Capture the cell that displays the provided text and extract its (x, y) central coordinate. 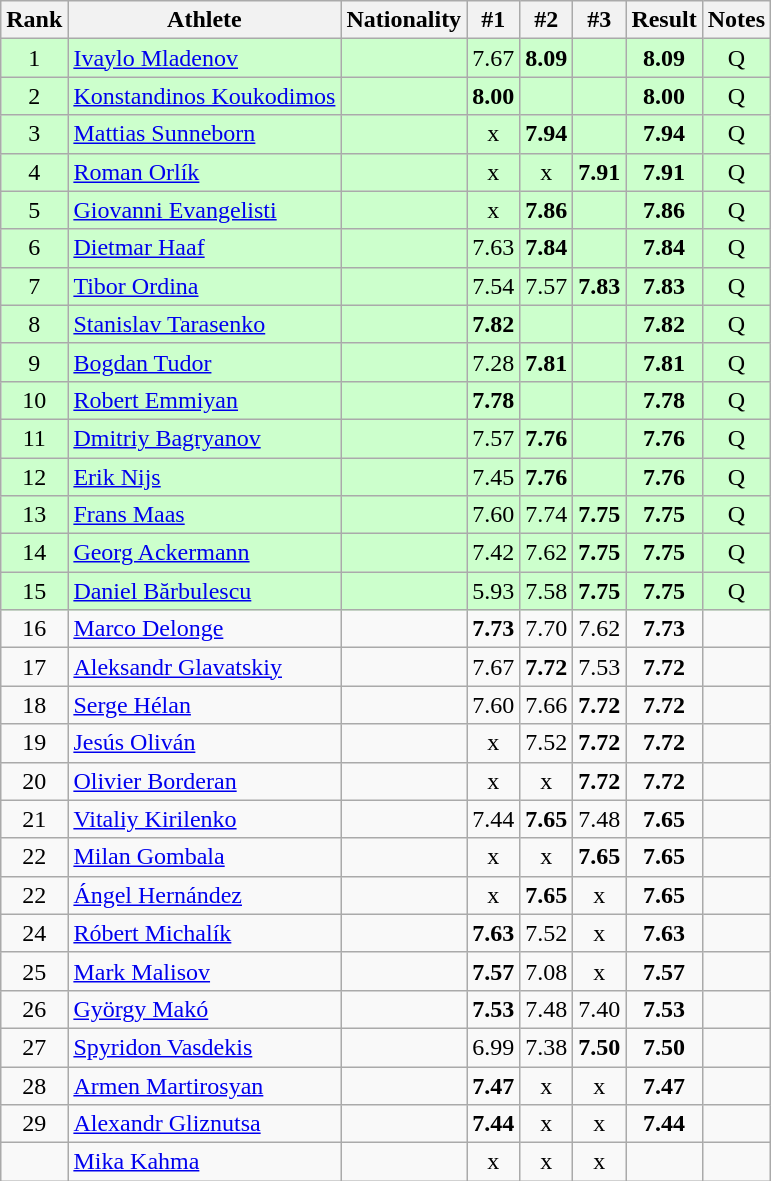
Ivaylo Mladenov (204, 58)
7.40 (600, 1009)
15 (34, 591)
Olivier Borderan (204, 781)
11 (34, 438)
21 (34, 819)
Roman Orlík (204, 172)
Mark Malisov (204, 971)
24 (34, 933)
Serge Hélan (204, 705)
10 (34, 400)
Vitaliy Kirilenko (204, 819)
7.38 (546, 1047)
Nationality (404, 20)
Konstandinos Koukodimos (204, 96)
Alexandr Gliznutsa (204, 1124)
Marco Delonge (204, 629)
26 (34, 1009)
14 (34, 553)
25 (34, 971)
18 (34, 705)
7.28 (494, 362)
Giovanni Evangelisti (204, 210)
9 (34, 362)
16 (34, 629)
Frans Maas (204, 515)
20 (34, 781)
7.45 (494, 477)
7.42 (494, 553)
6.99 (494, 1047)
13 (34, 515)
Aleksandr Glavatskiy (204, 667)
Dietmar Haaf (204, 248)
28 (34, 1085)
2 (34, 96)
Dmitriy Bagryanov (204, 438)
7.70 (546, 629)
27 (34, 1047)
#3 (600, 20)
Róbert Michalík (204, 933)
Erik Nijs (204, 477)
7 (34, 286)
4 (34, 172)
Spyridon Vasdekis (204, 1047)
György Makó (204, 1009)
8 (34, 324)
Armen Martirosyan (204, 1085)
Daniel Bărbulescu (204, 591)
Georg Ackermann (204, 553)
Mattias Sunneborn (204, 134)
5.93 (494, 591)
7.74 (546, 515)
Rank (34, 20)
19 (34, 743)
Bogdan Tudor (204, 362)
#2 (546, 20)
7.08 (546, 971)
Ángel Hernández (204, 895)
Mika Kahma (204, 1162)
Robert Emmiyan (204, 400)
5 (34, 210)
7.66 (546, 705)
Tibor Ordina (204, 286)
17 (34, 667)
1 (34, 58)
7.58 (546, 591)
6 (34, 248)
Athlete (204, 20)
Jesús Oliván (204, 743)
Result (664, 20)
Milan Gombala (204, 857)
29 (34, 1124)
#1 (494, 20)
Notes (736, 20)
12 (34, 477)
Stanislav Tarasenko (204, 324)
7.54 (494, 286)
3 (34, 134)
